Output the (x, y) coordinate of the center of the cell containing the given text.  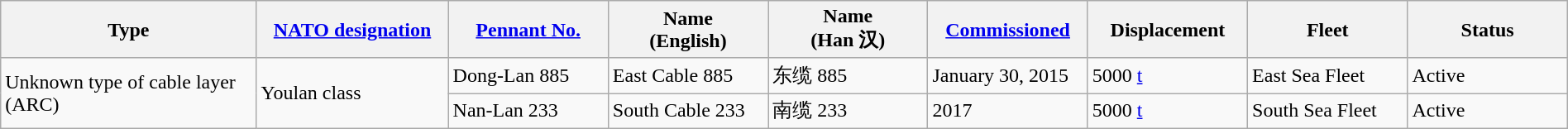
2017 (1007, 111)
NATO designation (352, 30)
East Sea Fleet (1328, 76)
Commissioned (1007, 30)
Displacement (1168, 30)
South Cable 233 (688, 111)
South Sea Fleet (1328, 111)
Pennant No. (528, 30)
Unknown type of cable layer (ARC) (129, 93)
Name(English) (688, 30)
Nan-Lan 233 (528, 111)
Type (129, 30)
East Cable 885 (688, 76)
南缆 233 (849, 111)
Status (1487, 30)
Name(Han 汉) (849, 30)
Fleet (1328, 30)
Youlan class (352, 93)
Dong-Lan 885 (528, 76)
东缆 885 (849, 76)
January 30, 2015 (1007, 76)
